Provide the [X, Y] coordinate of the cell's center where the given text is located.  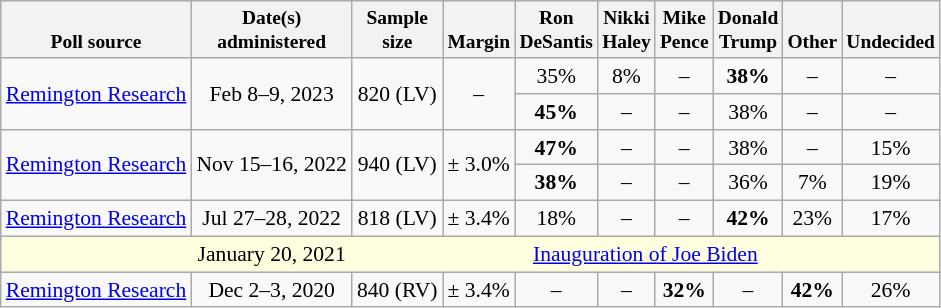
23% [812, 219]
840 (RV) [398, 290]
Margin [478, 30]
Undecided [891, 30]
Other [812, 30]
Inauguration of Joe Biden [646, 254]
January 20, 2021 [272, 254]
36% [748, 183]
Feb 8–9, 2023 [272, 94]
Dec 2–3, 2020 [272, 290]
DonaldTrump [748, 30]
7% [812, 183]
8% [627, 76]
35% [556, 76]
32% [684, 290]
26% [891, 290]
47% [556, 148]
NikkiHaley [627, 30]
18% [556, 219]
Nov 15–16, 2022 [272, 166]
45% [556, 112]
Jul 27–28, 2022 [272, 219]
Samplesize [398, 30]
818 (LV) [398, 219]
820 (LV) [398, 94]
RonDeSantis [556, 30]
17% [891, 219]
940 (LV) [398, 166]
15% [891, 148]
Date(s)administered [272, 30]
19% [891, 183]
± 3.0% [478, 166]
MikePence [684, 30]
Poll source [96, 30]
